Search for the cell housing the specified text and yield its [X, Y] center coordinate. 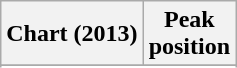
Peak position [189, 34]
Chart (2013) [72, 34]
